Provide the [X, Y] coordinate of the cell's center where the given text is located.  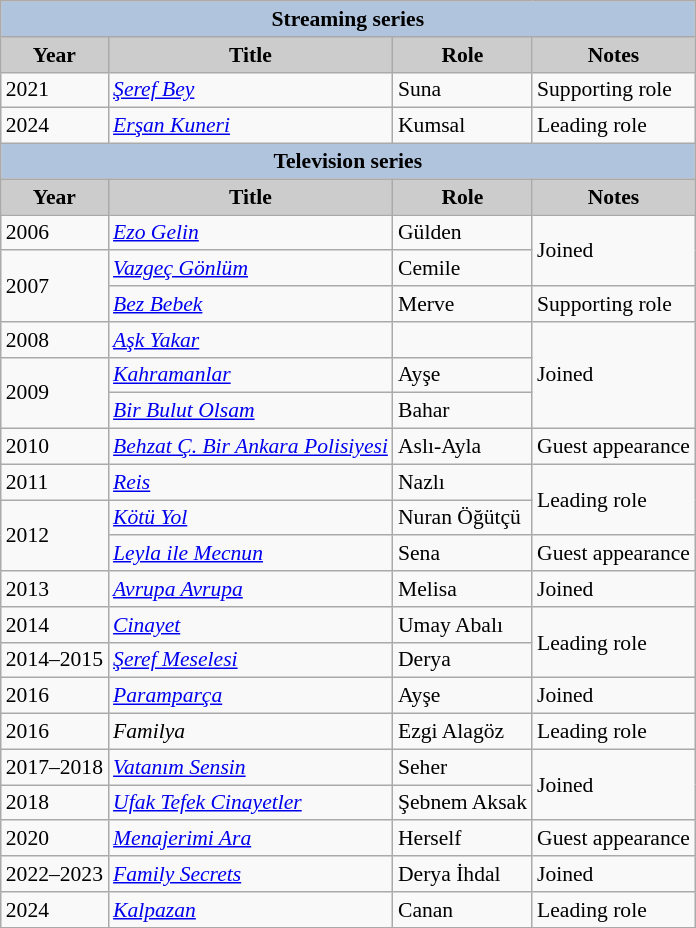
Leyla ile Mecnun [250, 554]
2022–2023 [54, 874]
2013 [54, 589]
Merve [462, 304]
2018 [54, 803]
2011 [54, 482]
Suna [462, 90]
Şebnem Aksak [462, 803]
Ezo Gelin [250, 233]
Umay Abalı [462, 625]
Nazlı [462, 482]
2006 [54, 233]
Kötü Yol [250, 518]
Ezgi Alagöz [462, 732]
Paramparça [250, 696]
Television series [348, 162]
Canan [462, 910]
Aslı-Ayla [462, 447]
Erşan Kuneri [250, 126]
Avrupa Avrupa [250, 589]
Bahar [462, 411]
Streaming series [348, 19]
2012 [54, 536]
Reis [250, 482]
Kahramanlar [250, 375]
2009 [54, 392]
Family Secrets [250, 874]
Cinayet [250, 625]
2014–2015 [54, 660]
2008 [54, 340]
Gülden [462, 233]
Cemile [462, 269]
Aşk Yakar [250, 340]
Bir Bulut Olsam [250, 411]
2021 [54, 90]
Behzat Ç. Bir Ankara Polisiyesi [250, 447]
Ufak Tefek Cinayetler [250, 803]
Vatanım Sensin [250, 767]
Sena [462, 554]
Melisa [462, 589]
Şeref Meselesi [250, 660]
2020 [54, 839]
Seher [462, 767]
Şeref Bey [250, 90]
Menajerimi Ara [250, 839]
2014 [54, 625]
Vazgeç Gönlüm [250, 269]
2017–2018 [54, 767]
Familya [250, 732]
Derya [462, 660]
2010 [54, 447]
Kalpazan [250, 910]
Nuran Öğütçü [462, 518]
2007 [54, 286]
Herself [462, 839]
Bez Bebek [250, 304]
Kumsal [462, 126]
Derya İhdal [462, 874]
